From the cell containing the given text, extract its center point as [x, y] coordinate. 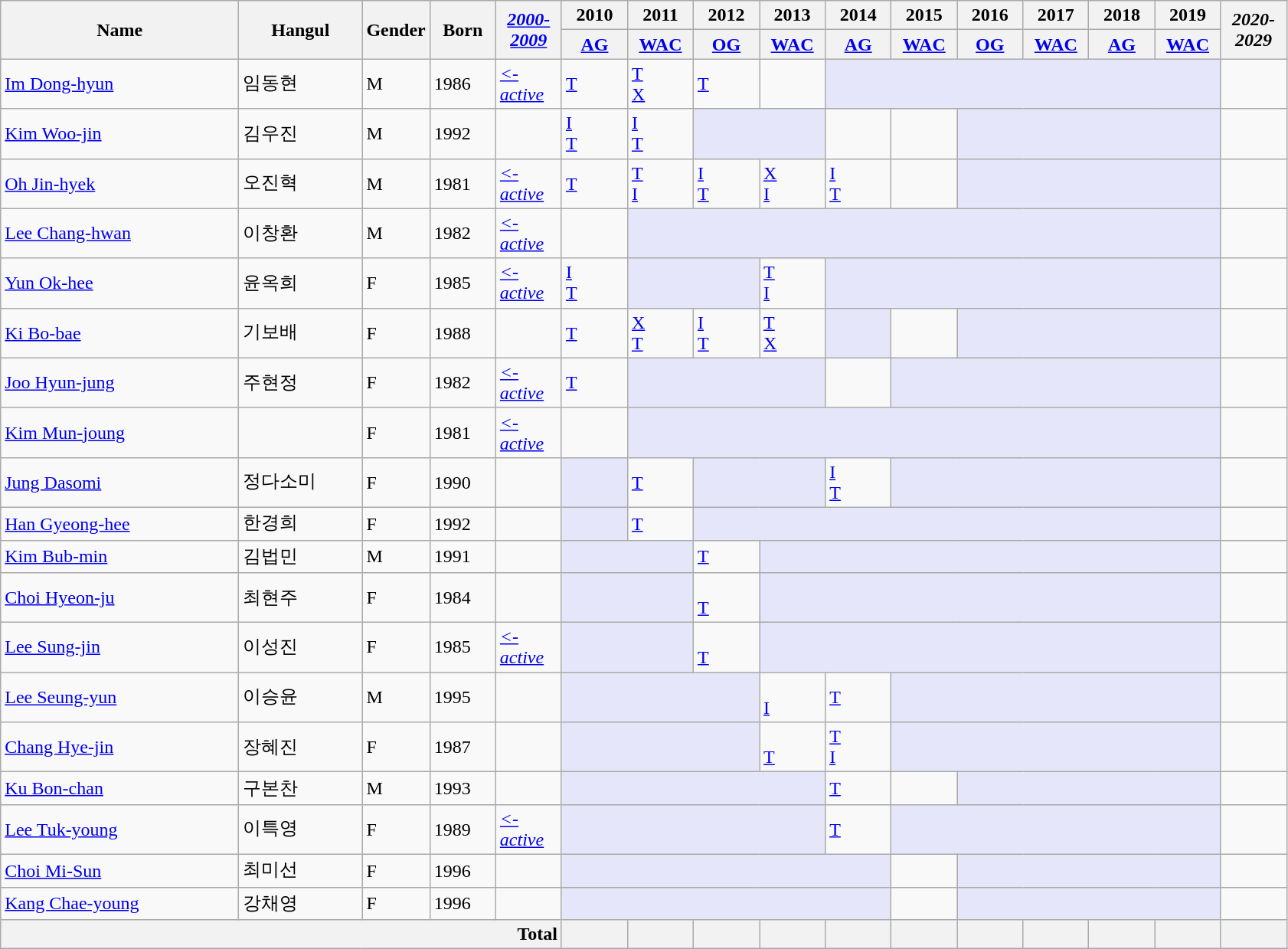
Ki Bo-bae [119, 332]
Choi Mi-Sun [119, 870]
김우진 [300, 133]
이승윤 [300, 697]
I [793, 697]
1995 [463, 697]
Choi Hyeon-ju [119, 597]
2018 [1122, 15]
2016 [990, 15]
2014 [858, 15]
Joo Hyun-jung [119, 383]
Han Gyeong-hee [119, 524]
최미선 [300, 870]
구본찬 [300, 789]
2012 [727, 15]
Lee Sung-jin [119, 648]
Jung Dasomi [119, 483]
X T [660, 332]
1989 [463, 829]
Kim Woo-jin [119, 133]
장혜진 [300, 748]
2015 [924, 15]
기보배 [300, 332]
Lee Tuk-young [119, 829]
X I [793, 184]
Oh Jin-hyek [119, 184]
주현정 [300, 383]
Gender [396, 30]
2019 [1188, 15]
이특영 [300, 829]
이성진 [300, 648]
2010 [594, 15]
Kang Chae-young [119, 904]
윤옥희 [300, 283]
Ku Bon-chan [119, 789]
Kim Bub-min [119, 556]
Lee Seung-yun [119, 697]
1984 [463, 597]
최현주 [300, 597]
2020-2029 [1254, 30]
1986 [463, 84]
김법민 [300, 556]
정다소미 [300, 483]
2013 [793, 15]
임동현 [300, 84]
1991 [463, 556]
1993 [463, 789]
오진혁 [300, 184]
이창환 [300, 233]
Im Dong-hyun [119, 84]
1990 [463, 483]
Lee Chang-hwan [119, 233]
Yun Ok-hee [119, 283]
Kim Mun-joung [119, 432]
Name [119, 30]
1987 [463, 748]
1988 [463, 332]
Born [463, 30]
2011 [660, 15]
Chang Hye-jin [119, 748]
한경희 [300, 524]
2000-2009 [528, 30]
강채영 [300, 904]
Total [282, 934]
Hangul [300, 30]
2017 [1056, 15]
